From the cell containing the given text, extract its center point as (X, Y) coordinate. 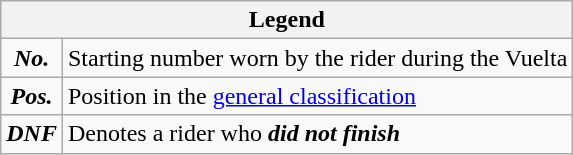
Position in the general classification (317, 96)
DNF (32, 134)
Legend (287, 20)
Pos. (32, 96)
No. (32, 58)
Denotes a rider who did not finish (317, 134)
Starting number worn by the rider during the Vuelta (317, 58)
